Identify which cell holds the provided text, then report its (X, Y) central coordinate. 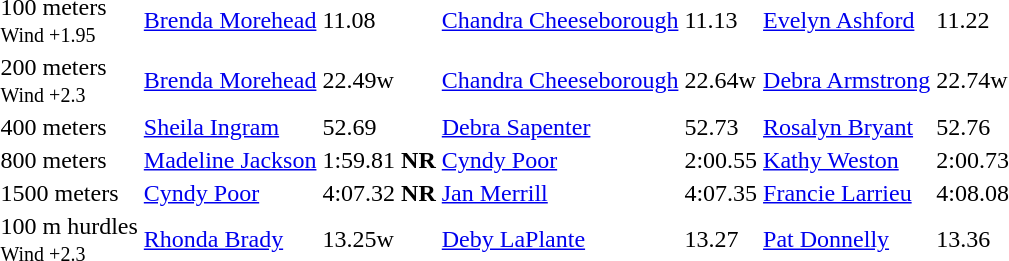
Jan Merrill (560, 193)
4:07.35 (721, 193)
52.73 (721, 127)
Kathy Weston (847, 160)
4:07.32 NR (379, 193)
Madeline Jackson (230, 160)
Debra Sapenter (560, 127)
Francie Larrieu (847, 193)
1:59.81 NR (379, 160)
Debra Armstrong (847, 80)
22.49w (379, 80)
Sheila Ingram (230, 127)
2:00.55 (721, 160)
Rosalyn Bryant (847, 127)
52.69 (379, 127)
Chandra Cheeseborough (560, 80)
Brenda Morehead (230, 80)
22.64w (721, 80)
